Locate the cell with the specified text and output its (X, Y) center coordinate. 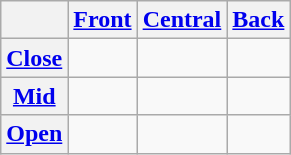
Central (182, 20)
Close (34, 58)
Open (34, 134)
Back (258, 20)
Front (102, 20)
Mid (34, 96)
